Return the [x, y] coordinate for the center point of the cell that contains the specified text.  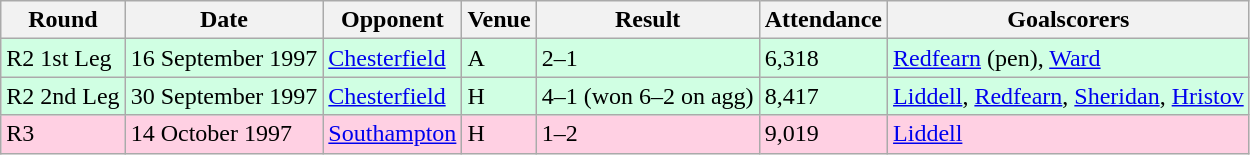
Result [648, 20]
Attendance [823, 20]
Goalscorers [1069, 20]
Redfearn (pen), Ward [1069, 58]
R2 1st Leg [63, 58]
16 September 1997 [224, 58]
4–1 (won 6–2 on agg) [648, 96]
Southampton [392, 134]
Opponent [392, 20]
A [499, 58]
R3 [63, 134]
1–2 [648, 134]
R2 2nd Leg [63, 96]
Venue [499, 20]
9,019 [823, 134]
Date [224, 20]
Round [63, 20]
30 September 1997 [224, 96]
Liddell [1069, 134]
2–1 [648, 58]
6,318 [823, 58]
8,417 [823, 96]
14 October 1997 [224, 134]
Liddell, Redfearn, Sheridan, Hristov [1069, 96]
